Search for the cell housing the specified text and yield its (x, y) center coordinate. 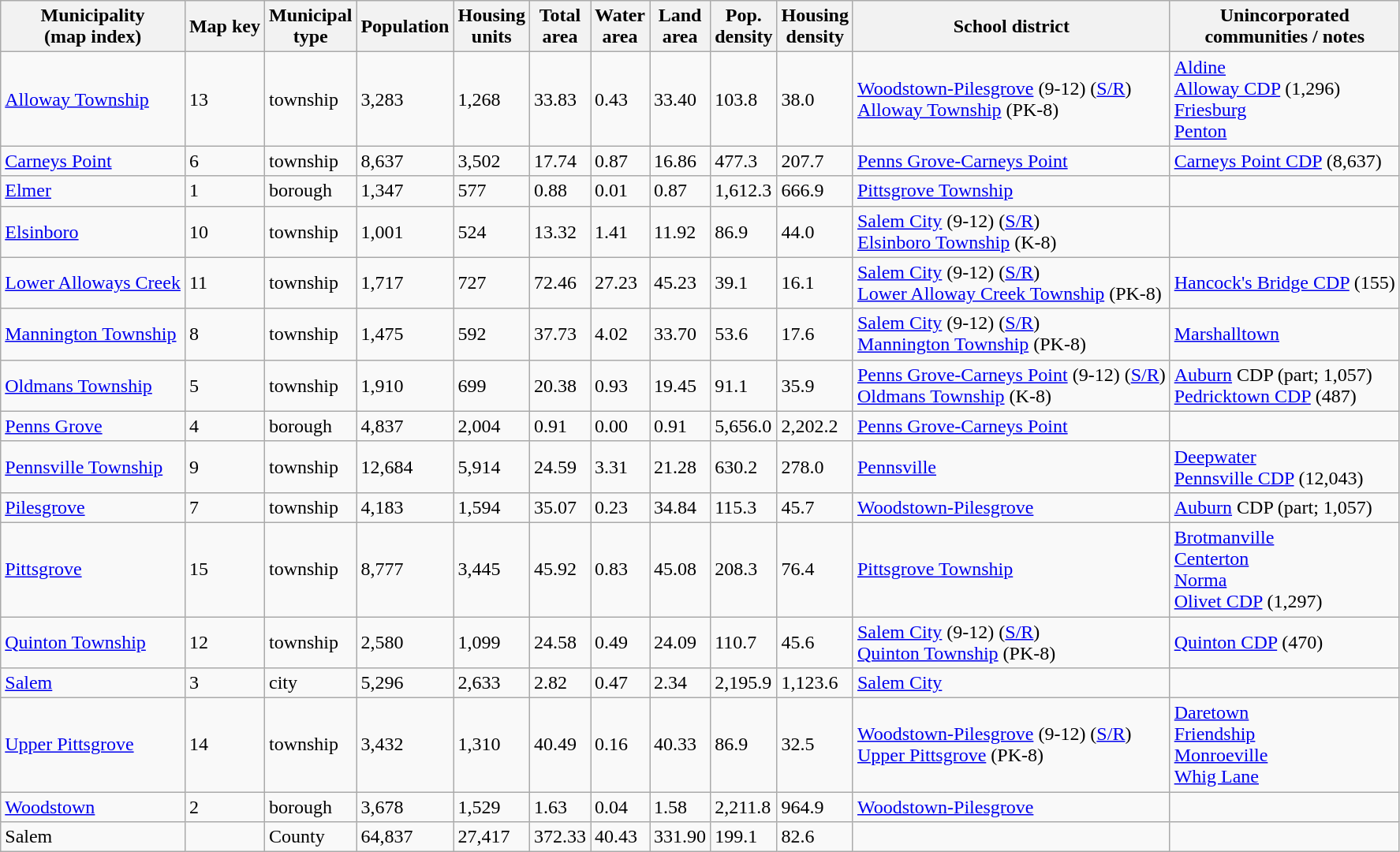
4,837 (405, 426)
577 (491, 191)
35.9 (815, 385)
4.02 (620, 334)
0.23 (620, 507)
Upper Pittsgrove (93, 745)
Pennsville (1011, 467)
city (310, 683)
21.28 (680, 467)
6 (224, 161)
3,283 (405, 99)
1,347 (405, 191)
2.34 (680, 683)
Penns Grove-Carneys Point (9-12) (S/R)Oldmans Township (K-8) (1011, 385)
45.08 (680, 570)
Landarea (680, 27)
2.82 (560, 683)
964.9 (815, 807)
Waterarea (620, 27)
Lower Alloways Creek (93, 282)
Salem City (9-12) (S/R)Quinton Township (PK-8) (1011, 642)
0.88 (560, 191)
34.84 (680, 507)
5 (224, 385)
School district (1011, 27)
1,910 (405, 385)
Oldmans Township (93, 385)
Pop.density (744, 27)
33.70 (680, 334)
5,656.0 (744, 426)
110.7 (744, 642)
39.1 (744, 282)
0.01 (620, 191)
Salem City (1011, 683)
2,202.2 (815, 426)
Elmer (93, 191)
Marshalltown (1284, 334)
630.2 (744, 467)
Population (405, 27)
0.93 (620, 385)
Municipality(map index) (93, 27)
Salem City (9-12) (S/R)Elsinboro Township (K-8) (1011, 232)
Carneys Point (93, 161)
1,594 (491, 507)
115.3 (744, 507)
AldineAlloway CDP (1,296)FriesburgPenton (1284, 99)
45.92 (560, 570)
103.8 (744, 99)
1,123.6 (815, 683)
40.43 (620, 837)
208.3 (744, 570)
27,417 (491, 837)
2,580 (405, 642)
592 (491, 334)
727 (491, 282)
8,637 (405, 161)
12,684 (405, 467)
8,777 (405, 570)
24.59 (560, 467)
477.3 (744, 161)
Municipaltype (310, 27)
13.32 (560, 232)
45.6 (815, 642)
44.0 (815, 232)
17.74 (560, 161)
Housingdensity (815, 27)
524 (491, 232)
27.23 (620, 282)
13 (224, 99)
4,183 (405, 507)
45.23 (680, 282)
9 (224, 467)
11.92 (680, 232)
0.49 (620, 642)
Housingunits (491, 27)
Pittsgrove (93, 570)
DaretownFriendshipMonroevilleWhig Lane (1284, 745)
1,310 (491, 745)
County (310, 837)
5,296 (405, 683)
0.83 (620, 570)
8 (224, 334)
3.31 (620, 467)
16.1 (815, 282)
2 (224, 807)
91.1 (744, 385)
Salem City (9-12) (S/R)Lower Alloway Creek Township (PK-8) (1011, 282)
Auburn CDP (part; 1,057) (1284, 507)
35.07 (560, 507)
1.58 (680, 807)
15 (224, 570)
Unincorporatedcommunities / notes (1284, 27)
38.0 (815, 99)
14 (224, 745)
699 (491, 385)
82.6 (815, 837)
Penns Grove (93, 426)
Woodstown (93, 807)
7 (224, 507)
1,529 (491, 807)
Map key (224, 27)
40.49 (560, 745)
BrotmanvilleCentertonNormaOlivet CDP (1,297) (1284, 570)
3 (224, 683)
3,678 (405, 807)
64,837 (405, 837)
Salem City (9-12) (S/R)Mannington Township (PK-8) (1011, 334)
1.41 (620, 232)
199.1 (744, 837)
10 (224, 232)
Carneys Point CDP (8,637) (1284, 161)
Elsinboro (93, 232)
0.00 (620, 426)
Quinton CDP (470) (1284, 642)
207.7 (815, 161)
11 (224, 282)
Pennsville Township (93, 467)
Quinton Township (93, 642)
331.90 (680, 837)
2,004 (491, 426)
72.46 (560, 282)
Woodstown-Pilesgrove (9-12) (S/R)Upper Pittsgrove (PK-8) (1011, 745)
5,914 (491, 467)
32.5 (815, 745)
3,432 (405, 745)
2,195.9 (744, 683)
278.0 (815, 467)
53.6 (744, 334)
24.58 (560, 642)
3,445 (491, 570)
1,717 (405, 282)
Pilesgrove (93, 507)
17.6 (815, 334)
1,475 (405, 334)
0.43 (620, 99)
1 (224, 191)
3,502 (491, 161)
12 (224, 642)
666.9 (815, 191)
1,612.3 (744, 191)
20.38 (560, 385)
19.45 (680, 385)
0.47 (620, 683)
Auburn CDP (part; 1,057)Pedricktown CDP (487) (1284, 385)
45.7 (815, 507)
Alloway Township (93, 99)
0.04 (620, 807)
1.63 (560, 807)
DeepwaterPennsville CDP (12,043) (1284, 467)
33.40 (680, 99)
0.16 (620, 745)
Totalarea (560, 27)
1,001 (405, 232)
37.73 (560, 334)
1,268 (491, 99)
Hancock's Bridge CDP (155) (1284, 282)
1,099 (491, 642)
4 (224, 426)
76.4 (815, 570)
2,633 (491, 683)
40.33 (680, 745)
2,211.8 (744, 807)
Mannington Township (93, 334)
16.86 (680, 161)
24.09 (680, 642)
33.83 (560, 99)
372.33 (560, 837)
Woodstown-Pilesgrove (9-12) (S/R)Alloway Township (PK-8) (1011, 99)
